Scan for the cell matching the given text and deliver its [X, Y] coordinate at center. 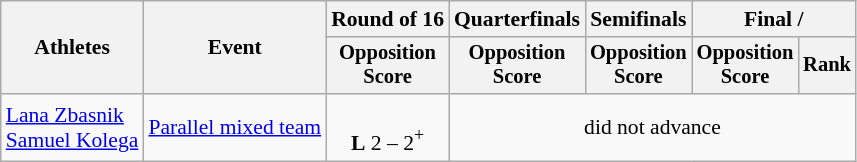
Athletes [72, 48]
L 2 – 2+ [388, 128]
did not advance [652, 128]
Final / [774, 19]
Round of 16 [388, 19]
Lana ZbasnikSamuel Kolega [72, 128]
Rank [827, 66]
Quarterfinals [517, 19]
Parallel mixed team [234, 128]
Event [234, 48]
Semifinals [638, 19]
